Extract the (X, Y) coordinate from the center of the cell holding the provided text.  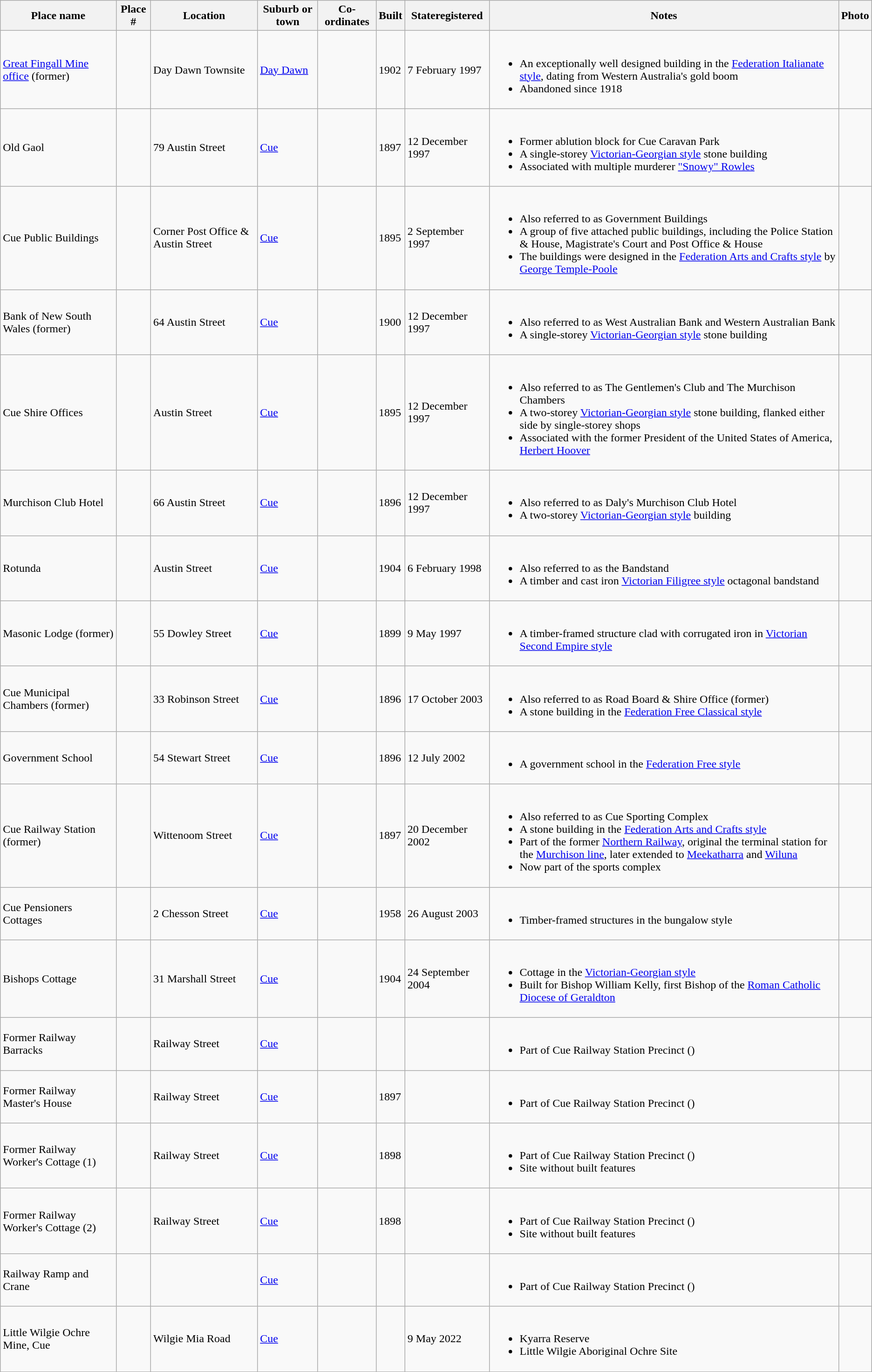
7 February 1997 (447, 70)
Day Dawn Townsite (204, 70)
12 July 2002 (447, 758)
Location (204, 16)
Also referred to as West Australian Bank and Western Australian BankA single-storey Victorian-Georgian style stone building (664, 322)
Cue Public Buildings (58, 238)
64 Austin Street (204, 322)
Wittenoom Street (204, 835)
Cue Municipal Chambers (former) (58, 699)
A government school in the Federation Free style (664, 758)
26 August 2003 (447, 913)
Masonic Lodge (former) (58, 633)
An exceptionally well designed building in the Federation Italianate style, dating from Western Australia's gold boomAbandoned since 1918 (664, 70)
31 Marshall Street (204, 979)
Cue Railway Station (former) (58, 835)
Murchison Club Hotel (58, 503)
Co-ordinates (347, 16)
6 February 1998 (447, 568)
17 October 2003 (447, 699)
9 May 1997 (447, 633)
Also referred to as Daly's Murchison Club HotelA two-storey Victorian-Georgian style building (664, 503)
1902 (391, 70)
Former Railway Worker's Cottage (1) (58, 1156)
Former Railway Barracks (58, 1044)
Little Wilgie Ochre Mine, Cue (58, 1339)
33 Robinson Street (204, 699)
1899 (391, 633)
66 Austin Street (204, 503)
Old Gaol (58, 147)
A timber-framed structure clad with corrugated iron in Victorian Second Empire style (664, 633)
Bishops Cottage (58, 979)
Timber-framed structures in the bungalow style (664, 913)
Great Fingall Mine office (former) (58, 70)
55 Dowley Street (204, 633)
Also referred to as Road Board & Shire Office (former)A stone building in the Federation Free Classical style (664, 699)
Former ablution block for Cue Caravan ParkA single-storey Victorian-Georgian style stone buildingAssociated with multiple murderer "Snowy" Rowles (664, 147)
Place # (133, 16)
24 September 2004 (447, 979)
1958 (391, 913)
1900 (391, 322)
Suburb or town (288, 16)
Cottage in the Victorian-Georgian styleBuilt for Bishop William Kelly, first Bishop of the Roman Catholic Diocese of Geraldton (664, 979)
Bank of New South Wales (former) (58, 322)
20 December 2002 (447, 835)
Former Railway Worker's Cottage (2) (58, 1221)
Built (391, 16)
Kyarra ReserveLittle Wilgie Aboriginal Ochre Site (664, 1339)
2 Chesson Street (204, 913)
Rotunda (58, 568)
79 Austin Street (204, 147)
Government School (58, 758)
Stateregistered (447, 16)
Cue Shire Offices (58, 412)
Day Dawn (288, 70)
Former Railway Master's House (58, 1097)
54 Stewart Street (204, 758)
9 May 2022 (447, 1339)
Also referred to as the BandstandA timber and cast iron Victorian Filigree style octagonal bandstand (664, 568)
Corner Post Office & Austin Street (204, 238)
Notes (664, 16)
Railway Ramp and Crane (58, 1280)
2 September 1997 (447, 238)
Cue Pensioners Cottages (58, 913)
Wilgie Mia Road (204, 1339)
Place name (58, 16)
Photo (855, 16)
